Capture the cell that displays the provided text and extract its [x, y] central coordinate. 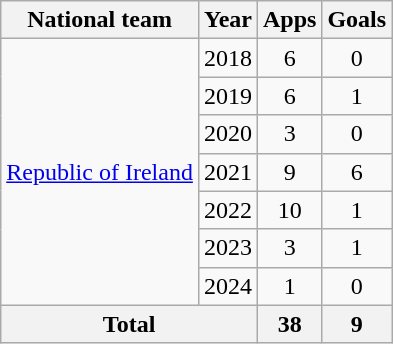
Year [228, 20]
Goals [357, 20]
2019 [228, 96]
Republic of Ireland [100, 172]
2022 [228, 210]
2021 [228, 172]
2020 [228, 134]
2024 [228, 286]
38 [289, 324]
Apps [289, 20]
Total [130, 324]
10 [289, 210]
2023 [228, 248]
2018 [228, 58]
National team [100, 20]
